From the cell containing the given text, extract its center point as [x, y] coordinate. 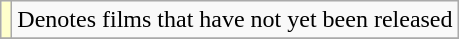
Denotes films that have not yet been released [235, 20]
